Pinpoint the cell where the given text exists, returning its (x, y) midpoint coordinate. 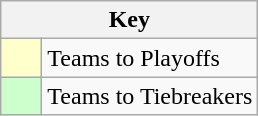
Teams to Playoffs (150, 58)
Teams to Tiebreakers (150, 96)
Key (130, 20)
